Return (X, Y) of the center of cell containing provided text 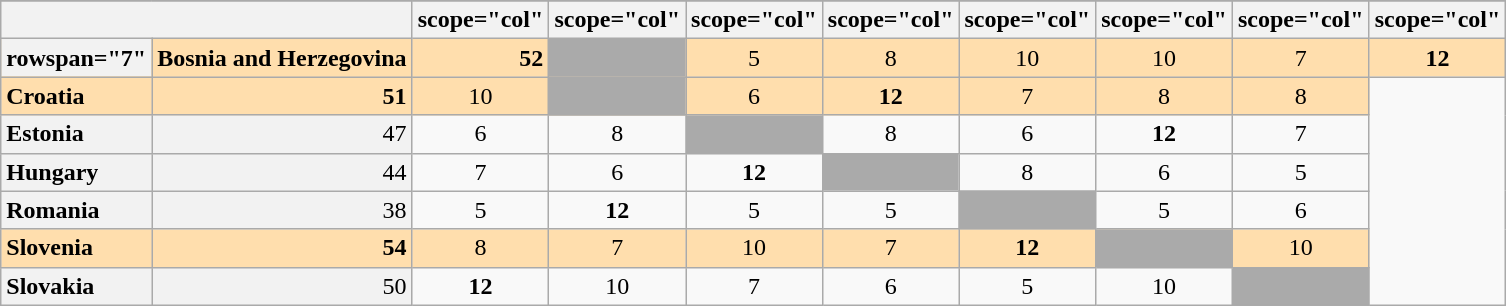
50 (282, 286)
54 (282, 248)
Estonia (76, 134)
44 (282, 172)
52 (480, 58)
Croatia (76, 96)
51 (282, 96)
rowspan="7" (76, 58)
Slovakia (76, 286)
38 (282, 210)
Bosnia and Herzegovina (282, 58)
Hungary (76, 172)
Slovenia (76, 248)
Romania (76, 210)
47 (282, 134)
